Return [X, Y] of the center of cell containing provided text 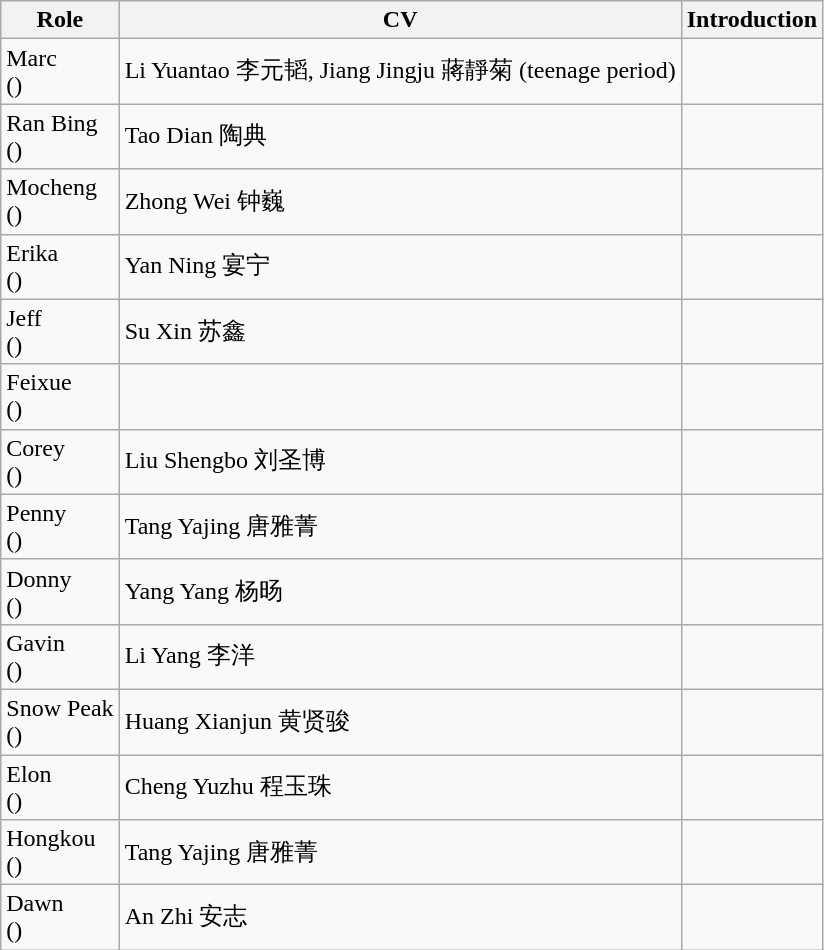
Introduction [752, 20]
Tao Dian 陶典 [400, 136]
Marc() [60, 72]
Gavin() [60, 656]
Erika() [60, 266]
Hongkou() [60, 852]
Penny() [60, 526]
Ran Bing() [60, 136]
Cheng Yuzhu 程玉珠 [400, 786]
Donny() [60, 592]
Snow Peak() [60, 722]
Li Yang 李洋 [400, 656]
Liu Shengbo 刘圣博 [400, 462]
Li Yuantao 李元韬, Jiang Jingju 蔣靜菊 (teenage period) [400, 72]
Yang Yang 杨旸 [400, 592]
Huang Xianjun 黄贤骏 [400, 722]
CV [400, 20]
Dawn() [60, 918]
Su Xin 苏鑫 [400, 332]
Mocheng() [60, 202]
Corey() [60, 462]
Jeff() [60, 332]
Role [60, 20]
Yan Ning 宴宁 [400, 266]
An Zhi 安志 [400, 918]
Elon() [60, 786]
Zhong Wei 钟巍 [400, 202]
Feixue() [60, 396]
